From the cell containing the given text, extract its center point as (X, Y) coordinate. 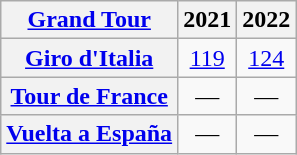
2022 (266, 20)
Tour de France (90, 96)
119 (208, 58)
2021 (208, 20)
Vuelta a España (90, 134)
124 (266, 58)
Grand Tour (90, 20)
Giro d'Italia (90, 58)
